Output the [X, Y] coordinate of the center of the cell containing the given text.  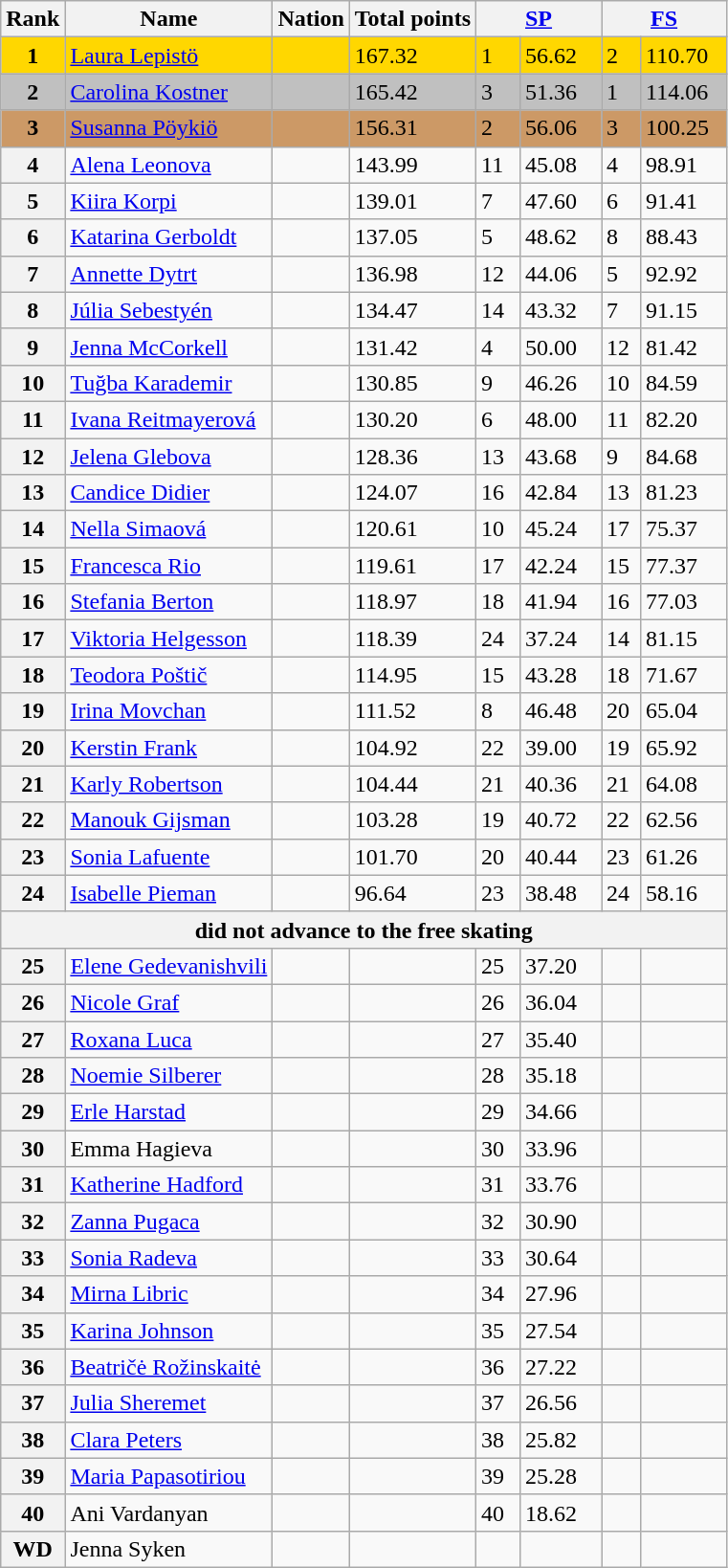
82.20 [684, 419]
114.95 [412, 675]
65.04 [684, 711]
110.70 [684, 56]
56.62 [561, 56]
136.98 [412, 274]
Emma Hagieva [168, 1149]
41.94 [561, 602]
WD [33, 1549]
46.26 [561, 383]
35.18 [561, 1076]
156.31 [412, 128]
33.96 [561, 1149]
48.00 [561, 419]
84.59 [684, 383]
119.61 [412, 566]
Katarina Gerboldt [168, 237]
Kiira Korpi [168, 201]
45.24 [561, 529]
98.91 [684, 165]
137.05 [412, 237]
Nicole Graf [168, 1002]
25.82 [561, 1440]
Zanna Pugaca [168, 1221]
43.68 [561, 457]
77.37 [684, 566]
Roxana Luca [168, 1039]
37.24 [561, 638]
62.56 [684, 820]
Julia Sheremet [168, 1403]
Jenna McCorkell [168, 347]
44.06 [561, 274]
Tuğba Karademir [168, 383]
30.90 [561, 1221]
143.99 [412, 165]
46.48 [561, 711]
Nation [311, 19]
Candice Didier [168, 493]
Beatričė Rožinskaitė [168, 1367]
39.00 [561, 748]
111.52 [412, 711]
114.06 [684, 92]
Total points [412, 19]
81.15 [684, 638]
65.92 [684, 748]
120.61 [412, 529]
Jelena Glebova [168, 457]
45.08 [561, 165]
Isabelle Pieman [168, 893]
81.42 [684, 347]
75.37 [684, 529]
Katherine Hadford [168, 1185]
130.20 [412, 419]
92.92 [684, 274]
Carolina Kostner [168, 92]
88.43 [684, 237]
100.25 [684, 128]
Júlia Sebestyén [168, 310]
33.76 [561, 1185]
124.07 [412, 493]
Noemie Silberer [168, 1076]
Erle Harstad [168, 1112]
Jenna Syken [168, 1549]
27.22 [561, 1367]
Annette Dytrt [168, 274]
Name [168, 19]
18.62 [561, 1512]
did not advance to the free skating [364, 930]
Ani Vardanyan [168, 1512]
71.67 [684, 675]
48.62 [561, 237]
Kerstin Frank [168, 748]
36.04 [561, 1002]
Clara Peters [168, 1440]
38.48 [561, 893]
Sonia Radeva [168, 1258]
167.32 [412, 56]
77.03 [684, 602]
56.06 [561, 128]
Ivana Reitmayerová [168, 419]
61.26 [684, 857]
Sonia Lafuente [168, 857]
35.40 [561, 1039]
50.00 [561, 347]
34.66 [561, 1112]
42.84 [561, 493]
43.32 [561, 310]
43.28 [561, 675]
118.97 [412, 602]
Nella Simaová [168, 529]
Irina Movchan [168, 711]
26.56 [561, 1403]
Manouk Gijsman [168, 820]
Elene Gedevanishvili [168, 966]
27.54 [561, 1331]
47.60 [561, 201]
134.47 [412, 310]
SP [540, 19]
FS [664, 19]
84.68 [684, 457]
128.36 [412, 457]
40.36 [561, 784]
Karina Johnson [168, 1331]
40.72 [561, 820]
25.28 [561, 1476]
51.36 [561, 92]
37.20 [561, 966]
130.85 [412, 383]
101.70 [412, 857]
91.15 [684, 310]
64.08 [684, 784]
96.64 [412, 893]
42.24 [561, 566]
81.23 [684, 493]
Laura Lepistö [168, 56]
Teodora Poštič [168, 675]
Maria Papasotiriou [168, 1476]
139.01 [412, 201]
104.92 [412, 748]
Mirna Libric [168, 1294]
91.41 [684, 201]
104.44 [412, 784]
30.64 [561, 1258]
131.42 [412, 347]
Susanna Pöykiö [168, 128]
118.39 [412, 638]
103.28 [412, 820]
58.16 [684, 893]
27.96 [561, 1294]
Francesca Rio [168, 566]
Viktoria Helgesson [168, 638]
Stefania Berton [168, 602]
Alena Leonova [168, 165]
Karly Robertson [168, 784]
165.42 [412, 92]
Rank [33, 19]
40.44 [561, 857]
